Provide the [X, Y] coordinate of the cell's center where the given text is located.  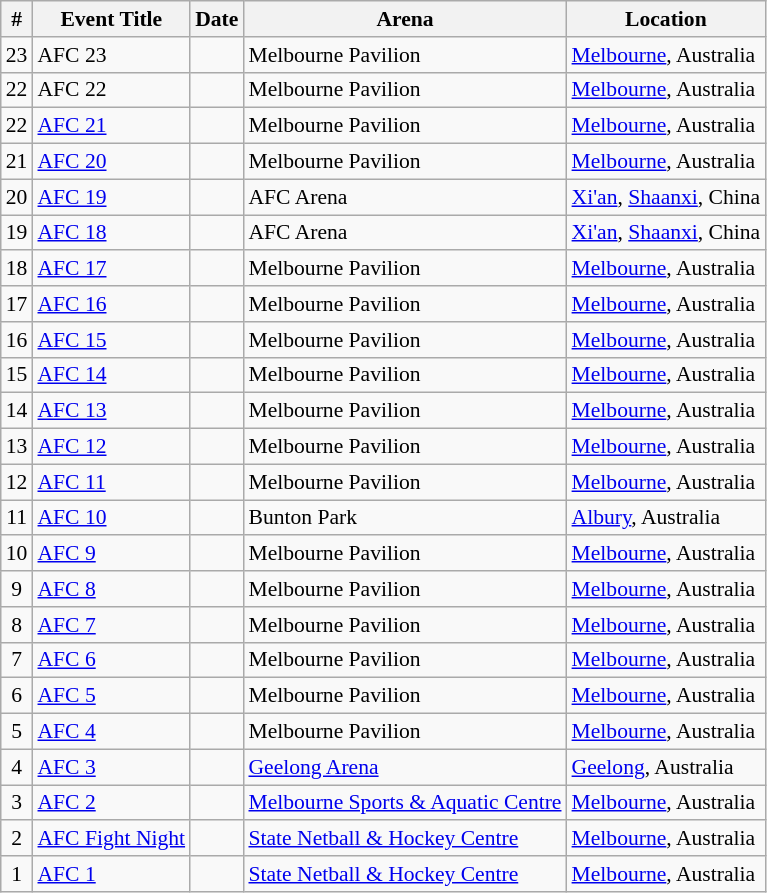
10 [17, 554]
AFC Fight Night [111, 839]
8 [17, 625]
AFC 11 [111, 482]
AFC 16 [111, 304]
AFC 6 [111, 660]
AFC 7 [111, 625]
23 [17, 55]
18 [17, 269]
Date [216, 19]
Bunton Park [404, 518]
Arena [404, 19]
AFC 3 [111, 767]
7 [17, 660]
AFC 14 [111, 375]
2 [17, 839]
15 [17, 375]
Event Title [111, 19]
14 [17, 411]
20 [17, 197]
AFC 10 [111, 518]
AFC 2 [111, 803]
AFC 20 [111, 162]
1 [17, 874]
21 [17, 162]
11 [17, 518]
5 [17, 732]
AFC 19 [111, 197]
AFC 18 [111, 233]
9 [17, 589]
Geelong, Australia [666, 767]
Location [666, 19]
19 [17, 233]
AFC 12 [111, 447]
6 [17, 696]
3 [17, 803]
12 [17, 482]
17 [17, 304]
AFC 9 [111, 554]
AFC 23 [111, 55]
AFC 17 [111, 269]
4 [17, 767]
# [17, 19]
Albury, Australia [666, 518]
Melbourne Sports & Aquatic Centre [404, 803]
AFC 5 [111, 696]
Geelong Arena [404, 767]
AFC 15 [111, 340]
AFC 8 [111, 589]
AFC 13 [111, 411]
AFC 1 [111, 874]
AFC 4 [111, 732]
AFC 21 [111, 126]
16 [17, 340]
13 [17, 447]
AFC 22 [111, 90]
